For the text-containing cell, return its midpoint in [x, y] coordinate format. 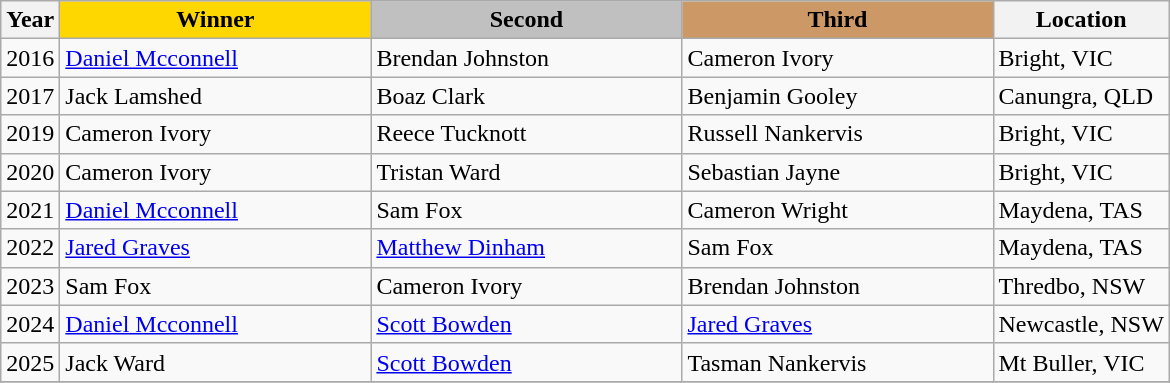
Mt Buller, VIC [1081, 362]
Location [1081, 20]
2017 [30, 96]
2021 [30, 210]
Reece Tucknott [526, 134]
Second [526, 20]
Canungra, QLD [1081, 96]
Cameron Wright [838, 210]
2024 [30, 324]
2023 [30, 286]
Jack Lamshed [216, 96]
Third [838, 20]
2019 [30, 134]
Newcastle, NSW [1081, 324]
2022 [30, 248]
Sebastian Jayne [838, 172]
2016 [30, 58]
Jack Ward [216, 362]
Year [30, 20]
Winner [216, 20]
Russell Nankervis [838, 134]
Tristan Ward [526, 172]
Thredbo, NSW [1081, 286]
Matthew Dinham [526, 248]
2020 [30, 172]
Tasman Nankervis [838, 362]
2025 [30, 362]
Benjamin Gooley [838, 96]
Boaz Clark [526, 96]
